From the cell containing the given text, extract its center point as (x, y) coordinate. 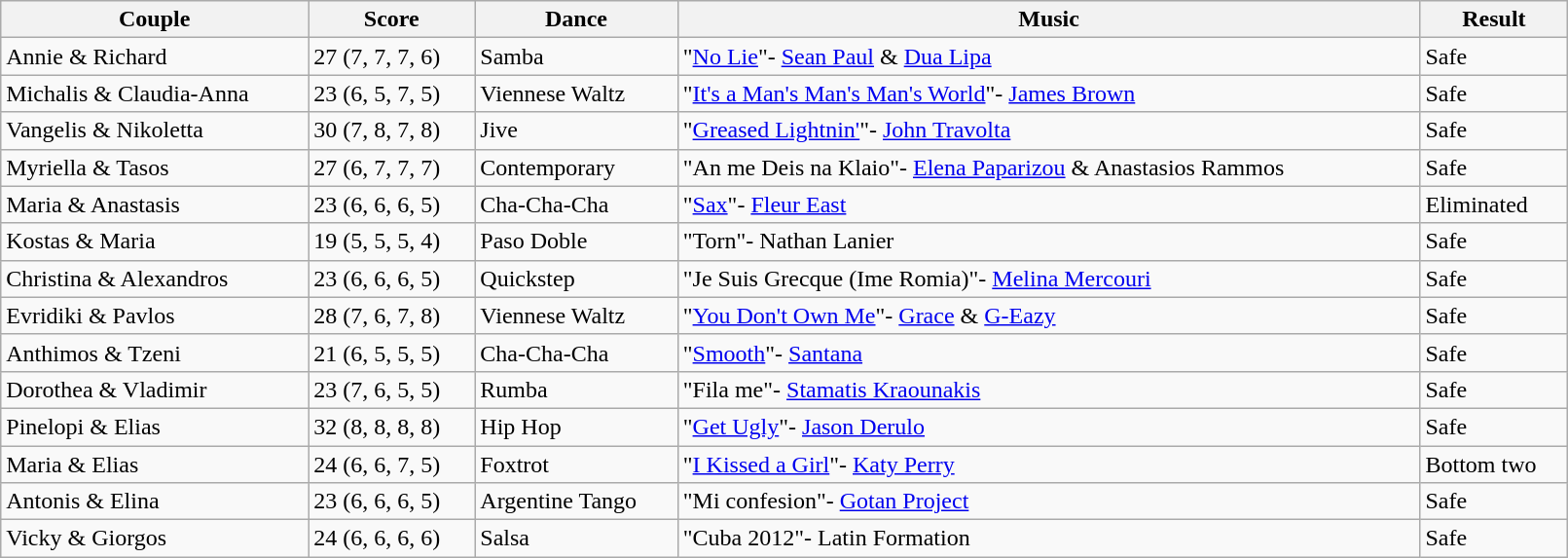
"Cuba 2012"- Latin Formation (1049, 539)
Dorothea & Vladimir (155, 390)
32 (8, 8, 8, 8) (391, 427)
24 (6, 6, 7, 5) (391, 465)
Hip Hop (576, 427)
"Greased Lightnin'"- John Travolta (1049, 130)
Contemporary (576, 167)
Annie & Richard (155, 56)
Vicky & Giorgos (155, 539)
30 (7, 8, 7, 8) (391, 130)
21 (6, 5, 5, 5) (391, 353)
23 (6, 5, 7, 5) (391, 93)
Antonis & Elina (155, 502)
"Fila me"- Stamatis Kraounakis (1049, 390)
Michalis & Claudia-Anna (155, 93)
27 (6, 7, 7, 7) (391, 167)
"An me Deis na Klaio"- Elena Paparizou & Anastasios Rammos (1049, 167)
Eliminated (1494, 205)
Anthimos & Tzeni (155, 353)
Pinelopi & Elias (155, 427)
"Smooth"- Santana (1049, 353)
Samba (576, 56)
Music (1049, 19)
Result (1494, 19)
Quickstep (576, 279)
"Sax"- Fleur East (1049, 205)
Foxtrot (576, 465)
Jive (576, 130)
"Mi confesion"- Gotan Project (1049, 502)
Score (391, 19)
"Get Ugly"- Jason Derulo (1049, 427)
Vangelis & Nikoletta (155, 130)
27 (7, 7, 7, 6) (391, 56)
"I Kissed a Girl"- Katy Perry (1049, 465)
Argentine Tango (576, 502)
Salsa (576, 539)
Myriella & Tasos (155, 167)
Maria & Anastasis (155, 205)
Evridiki & Pavlos (155, 316)
"It's a Man's Man's Man's World"- James Brown (1049, 93)
Kostas & Maria (155, 242)
23 (7, 6, 5, 5) (391, 390)
"You Don't Own Me"- Grace & G-Eazy (1049, 316)
"Je Suis Grecque (Ime Romia)"- Melina Mercouri (1049, 279)
Bottom two (1494, 465)
Maria & Elias (155, 465)
Couple (155, 19)
"No Lie"- Sean Paul & Dua Lipa (1049, 56)
Rumba (576, 390)
Paso Doble (576, 242)
19 (5, 5, 5, 4) (391, 242)
Christina & Alexandros (155, 279)
28 (7, 6, 7, 8) (391, 316)
Dance (576, 19)
"Torn"- Nathan Lanier (1049, 242)
24 (6, 6, 6, 6) (391, 539)
